Search for the cell housing the specified text and yield its [x, y] center coordinate. 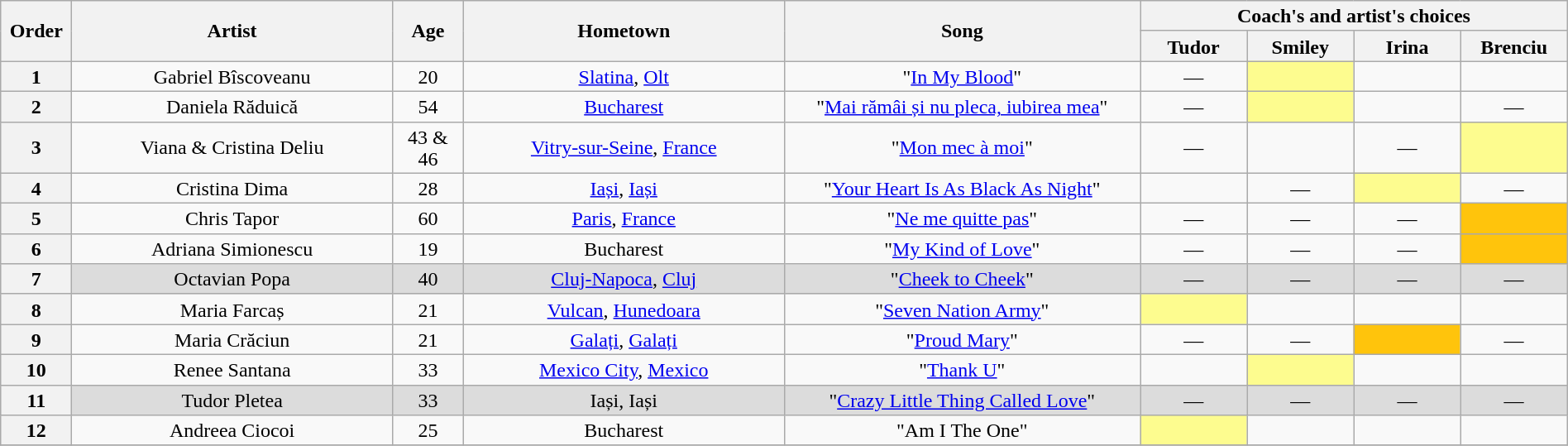
4 [36, 189]
54 [428, 106]
Slatina, Olt [624, 76]
Cristina Dima [232, 189]
Smiley [1300, 46]
10 [36, 369]
"Proud Mary" [963, 339]
20 [428, 76]
Vitry-sur-Seine, France [624, 147]
5 [36, 218]
Paris, France [624, 218]
60 [428, 218]
Artist [232, 31]
Order [36, 31]
Coach's and artist's choices [1355, 17]
3 [36, 147]
40 [428, 280]
28 [428, 189]
"My Kind of Love" [963, 248]
Renee Santana [232, 369]
7 [36, 280]
25 [428, 430]
6 [36, 248]
"Thank U" [963, 369]
"In My Blood" [963, 76]
Maria Crăciun [232, 339]
Irina [1408, 46]
9 [36, 339]
"Mai rămâi și nu pleca, iubirea mea" [963, 106]
Vulcan, Hunedoara [624, 309]
Galați, Galați [624, 339]
Chris Tapor [232, 218]
Viana & Cristina Deliu [232, 147]
"Cheek to Cheek" [963, 280]
12 [36, 430]
Andreea Ciocoi [232, 430]
8 [36, 309]
Maria Farcaș [232, 309]
Mexico City, Mexico [624, 369]
2 [36, 106]
"Seven Nation Army" [963, 309]
Octavian Popa [232, 280]
Tudor Pletea [232, 400]
"Ne me quitte pas" [963, 218]
Adriana Simionescu [232, 248]
11 [36, 400]
19 [428, 248]
Gabriel Bîscoveanu [232, 76]
Hometown [624, 31]
Daniela Răduică [232, 106]
Cluj-Napoca, Cluj [624, 280]
"Am I The One" [963, 430]
"Mon mec à moi" [963, 147]
Tudor [1194, 46]
"Your Heart Is As Black As Night" [963, 189]
"Crazy Little Thing Called Love" [963, 400]
Brenciu [1513, 46]
1 [36, 76]
Song [963, 31]
43 & 46 [428, 147]
Age [428, 31]
